Find where the given text appears and provide that cell's center as [x, y] coordinate. 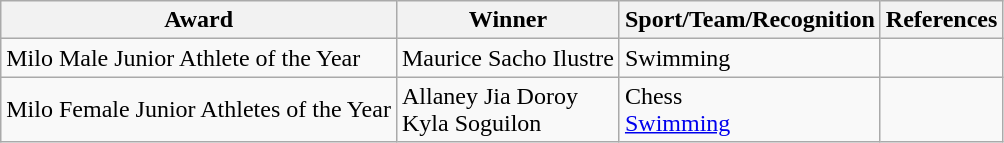
Sport/Team/Recognition [750, 20]
Allaney Jia DoroyKyla Soguilon [508, 110]
Milo Female Junior Athletes of the Year [199, 110]
Maurice Sacho Ilustre [508, 58]
Award [199, 20]
ChessSwimming [750, 110]
Winner [508, 20]
Swimming [750, 58]
Milo Male Junior Athlete of the Year [199, 58]
References [942, 20]
